Output the [x, y] coordinate of the center of the cell containing the given text.  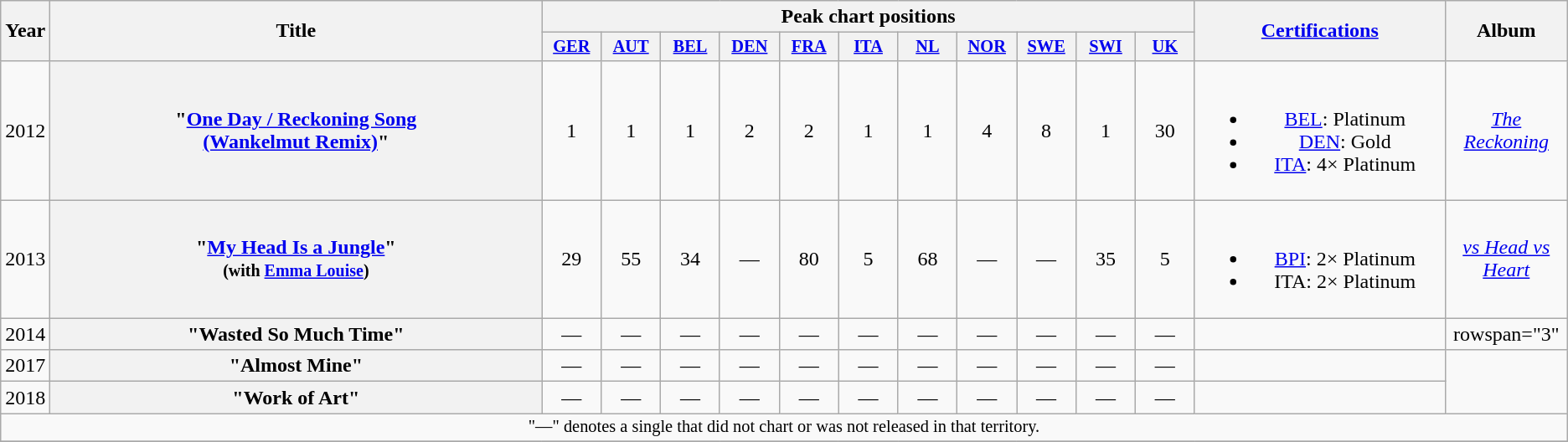
2014 [25, 334]
"My Head Is a Jungle"(with Emma Louise) [297, 260]
2012 [25, 131]
vs Head vs Heart [1506, 260]
Certifications [1320, 31]
Year [25, 31]
35 [1106, 260]
2017 [25, 366]
34 [690, 260]
29 [571, 260]
8 [1047, 131]
4 [987, 131]
The Reckoning [1506, 131]
SWE [1047, 47]
"Wasted So Much Time" [297, 334]
2013 [25, 260]
68 [928, 260]
NOR [987, 47]
NL [928, 47]
rowspan="3" [1506, 334]
Album [1506, 31]
80 [809, 260]
BEL: PlatinumDEN: GoldITA: 4× Platinum [1320, 131]
BEL [690, 47]
55 [632, 260]
"Almost Mine" [297, 366]
ITA [868, 47]
"Work of Art" [297, 398]
AUT [632, 47]
BPI: 2× PlatinumITA: 2× Platinum [1320, 260]
2018 [25, 398]
Peak chart positions [868, 17]
SWI [1106, 47]
DEN [749, 47]
30 [1164, 131]
GER [571, 47]
"One Day / Reckoning Song(Wankelmut Remix)" [297, 131]
FRA [809, 47]
Title [297, 31]
UK [1164, 47]
"—" denotes a single that did not chart or was not released in that territory. [784, 428]
